Scan for the cell matching the given text and deliver its (x, y) coordinate at center. 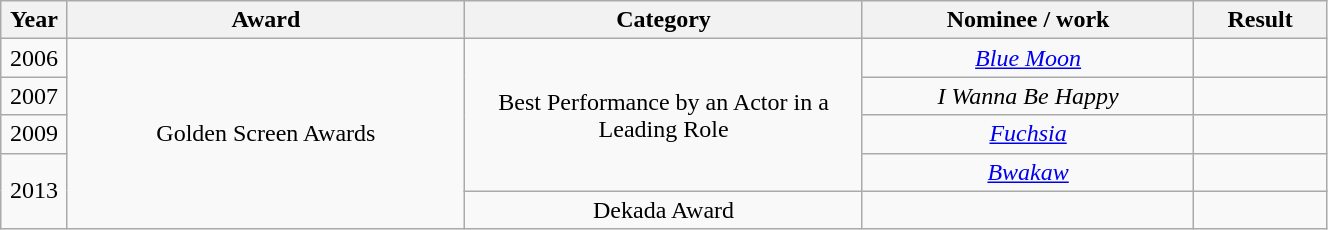
Best Performance by an Actor in a Leading Role (664, 115)
2013 (34, 191)
Golden Screen Awards (266, 134)
Category (664, 20)
Dekada Award (664, 210)
2006 (34, 58)
Award (266, 20)
Year (34, 20)
I Wanna Be Happy (1028, 96)
Bwakaw (1028, 172)
Blue Moon (1028, 58)
2009 (34, 134)
Result (1260, 20)
2007 (34, 96)
Nominee / work (1028, 20)
Fuchsia (1028, 134)
